Locate the cell with the specified text and output its (X, Y) center coordinate. 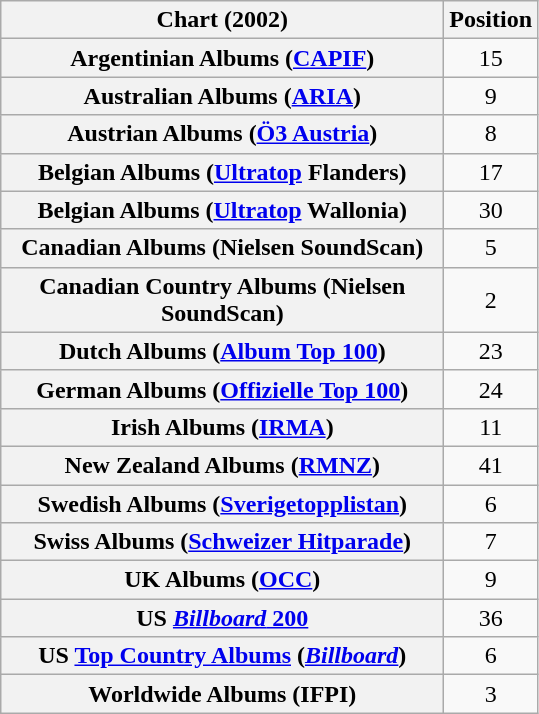
Worldwide Albums (IFPI) (222, 694)
30 (491, 210)
US Top Country Albums (Billboard) (222, 656)
Belgian Albums (Ultratop Wallonia) (222, 210)
Canadian Albums (Nielsen SoundScan) (222, 248)
Swedish Albums (Sverigetopplistan) (222, 503)
3 (491, 694)
24 (491, 389)
Argentinian Albums (CAPIF) (222, 58)
Chart (2002) (222, 20)
7 (491, 542)
Swiss Albums (Schweizer Hitparade) (222, 542)
Irish Albums (IRMA) (222, 427)
11 (491, 427)
UK Albums (OCC) (222, 580)
Position (491, 20)
Austrian Albums (Ö3 Austria) (222, 134)
US Billboard 200 (222, 618)
5 (491, 248)
8 (491, 134)
41 (491, 465)
Dutch Albums (Album Top 100) (222, 351)
17 (491, 172)
15 (491, 58)
2 (491, 300)
23 (491, 351)
Australian Albums (ARIA) (222, 96)
Canadian Country Albums (Nielsen SoundScan) (222, 300)
German Albums (Offizielle Top 100) (222, 389)
New Zealand Albums (RMNZ) (222, 465)
Belgian Albums (Ultratop Flanders) (222, 172)
36 (491, 618)
